From the cell containing the given text, extract its center point as [x, y] coordinate. 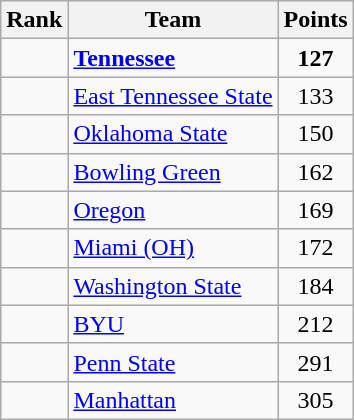
162 [316, 172]
Manhattan [173, 400]
Miami (OH) [173, 248]
Tennessee [173, 58]
Bowling Green [173, 172]
Washington State [173, 286]
133 [316, 96]
Team [173, 20]
184 [316, 286]
Penn State [173, 362]
BYU [173, 324]
305 [316, 400]
291 [316, 362]
169 [316, 210]
172 [316, 248]
East Tennessee State [173, 96]
Rank [34, 20]
Oregon [173, 210]
Oklahoma State [173, 134]
212 [316, 324]
150 [316, 134]
Points [316, 20]
127 [316, 58]
